Capture the cell that displays the provided text and extract its [X, Y] central coordinate. 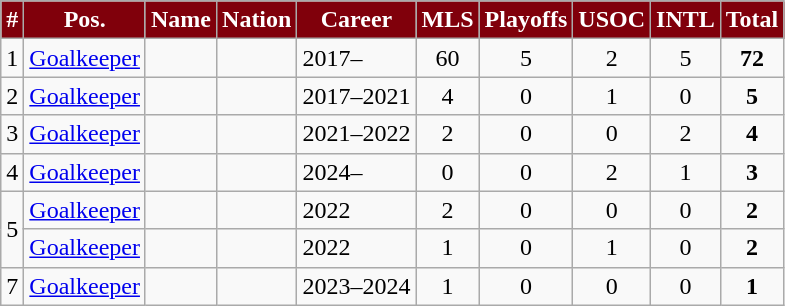
Pos. [85, 20]
2021–2022 [356, 134]
MLS [448, 20]
USOC [612, 20]
Career [356, 20]
7 [12, 286]
60 [448, 58]
Name [180, 20]
Total [752, 20]
72 [752, 58]
2024– [356, 172]
# [12, 20]
2017–2021 [356, 96]
INTL [686, 20]
2017– [356, 58]
Nation [257, 20]
2023–2024 [356, 286]
Playoffs [526, 20]
